Provide the [x, y] coordinate of the cell's center where the given text is located.  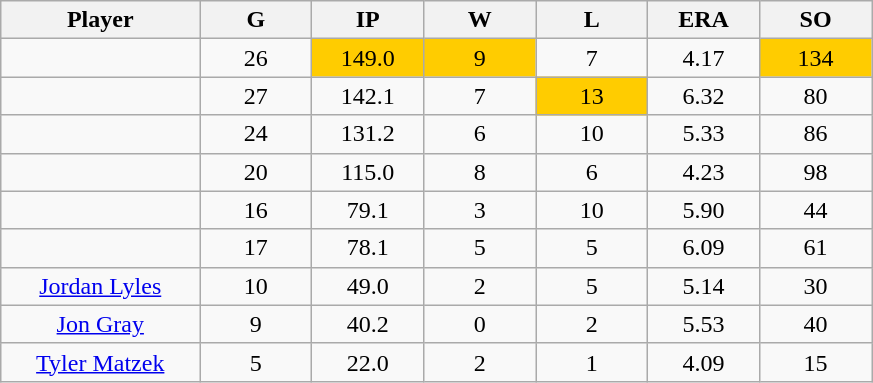
4.09 [704, 362]
5.53 [704, 324]
4.23 [704, 172]
3 [480, 210]
80 [816, 96]
0 [480, 324]
22.0 [368, 362]
16 [256, 210]
6.32 [704, 96]
Tyler Matzek [100, 362]
86 [816, 134]
44 [816, 210]
61 [816, 248]
4.17 [704, 58]
131.2 [368, 134]
ERA [704, 20]
27 [256, 96]
5.33 [704, 134]
L [592, 20]
40 [816, 324]
142.1 [368, 96]
5.90 [704, 210]
20 [256, 172]
17 [256, 248]
24 [256, 134]
W [480, 20]
Jordan Lyles [100, 286]
Jon Gray [100, 324]
1 [592, 362]
8 [480, 172]
134 [816, 58]
Player [100, 20]
IP [368, 20]
5.14 [704, 286]
78.1 [368, 248]
26 [256, 58]
79.1 [368, 210]
13 [592, 96]
149.0 [368, 58]
15 [816, 362]
115.0 [368, 172]
6.09 [704, 248]
49.0 [368, 286]
SO [816, 20]
98 [816, 172]
30 [816, 286]
G [256, 20]
40.2 [368, 324]
